Locate the cell with the specified text and output its (x, y) center coordinate. 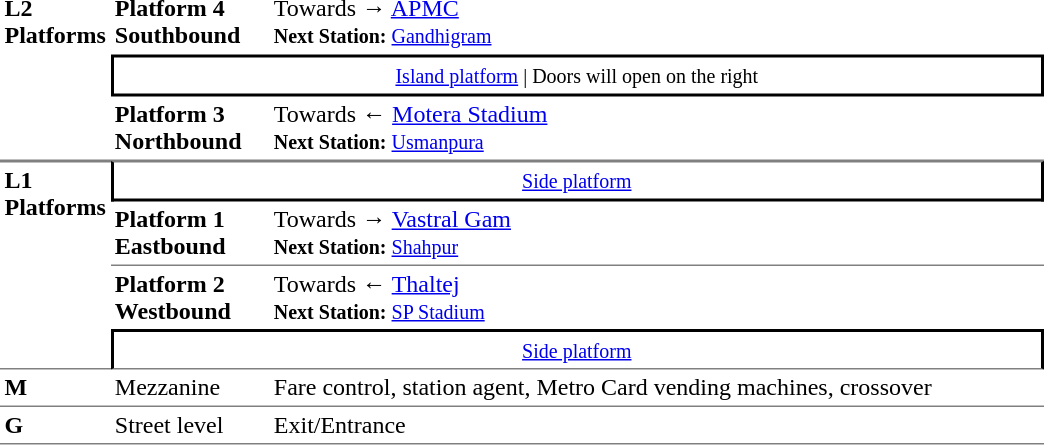
Street level (190, 426)
Towards ← Motera StadiumNext Station: Usmanpura (656, 128)
Island platform | Doors will open on the right (576, 75)
Platform 2Westbound (190, 298)
Platform 1Eastbound (190, 234)
L1Platforms (55, 265)
Towards → Vastral GamNext Station: Shahpur (656, 234)
Exit/Entrance (656, 426)
M (55, 388)
Platform 3Northbound (190, 128)
Mezzanine (190, 388)
Fare control, station agent, Metro Card vending machines, crossover (656, 388)
G (55, 426)
Towards ← ThaltejNext Station: SP Stadium (656, 298)
